Return [x, y] of the center of cell containing provided text 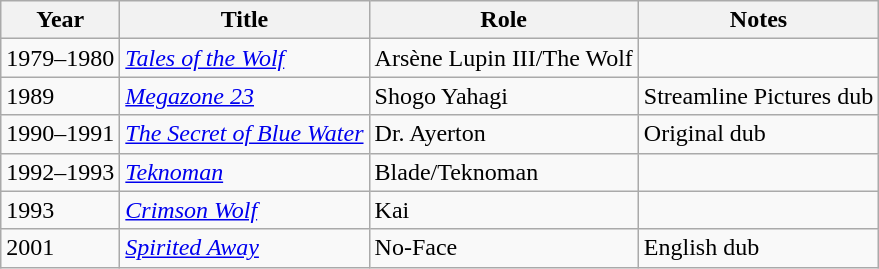
Year [60, 20]
Blade/Teknoman [504, 172]
Kai [504, 210]
Role [504, 20]
1990–1991 [60, 134]
Shogo Yahagi [504, 96]
Arsène Lupin III/The Wolf [504, 58]
Megazone 23 [244, 96]
Title [244, 20]
The Secret of Blue Water [244, 134]
Crimson Wolf [244, 210]
1993 [60, 210]
No-Face [504, 248]
1989 [60, 96]
Dr. Ayerton [504, 134]
Notes [758, 20]
Teknoman [244, 172]
English dub [758, 248]
2001 [60, 248]
1979–1980 [60, 58]
Tales of the Wolf [244, 58]
Original dub [758, 134]
Spirited Away [244, 248]
Streamline Pictures dub [758, 96]
1992–1993 [60, 172]
